Find where the given text appears and provide that cell's center as [x, y] coordinate. 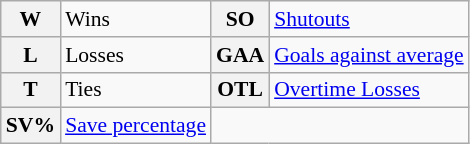
Ties [136, 90]
L [30, 55]
W [30, 19]
Losses [136, 55]
Goals against average [369, 55]
Overtime Losses [369, 90]
Save percentage [136, 126]
SO [240, 19]
OTL [240, 90]
GAA [240, 55]
Wins [136, 19]
SV% [30, 126]
T [30, 90]
Shutouts [369, 19]
